Locate the cell with the specified text and output its [X, Y] center coordinate. 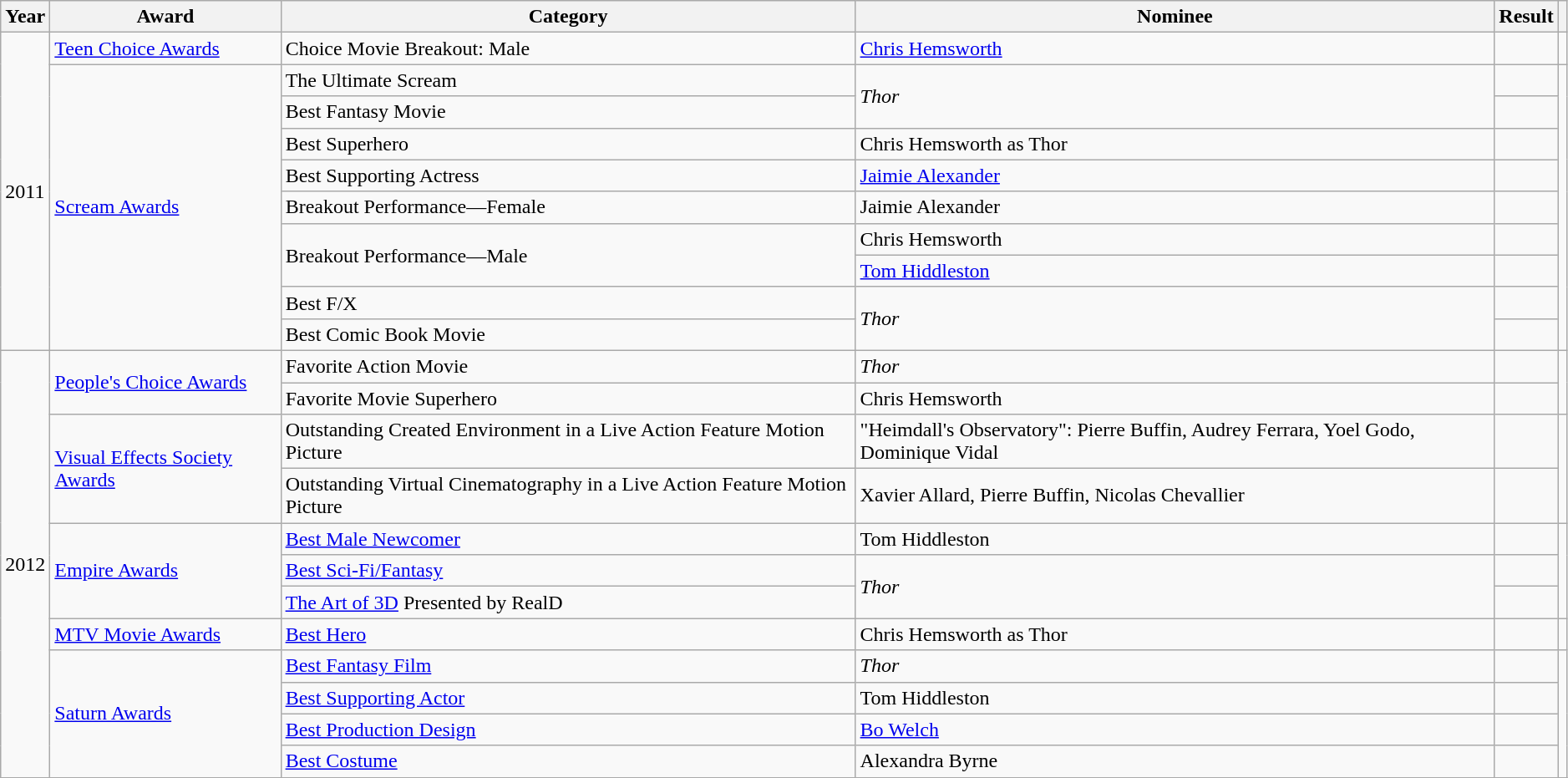
Favorite Action Movie [568, 366]
Best F/X [568, 303]
Best Costume [568, 761]
Best Hero [568, 634]
Choice Movie Breakout: Male [568, 48]
MTV Movie Awards [165, 634]
Breakout Performance—Female [568, 207]
Visual Effects Society Awards [165, 469]
Best Fantasy Film [568, 666]
The Art of 3D Presented by RealD [568, 603]
People's Choice Awards [165, 382]
Best Production Design [568, 730]
Year [25, 17]
"Heimdall's Observatory": Pierre Buffin, Audrey Ferrara, Yoel Godo, Dominique Vidal [1175, 441]
Result [1526, 17]
Best Male Newcomer [568, 539]
Xavier Allard, Pierre Buffin, Nicolas Chevallier [1175, 496]
Outstanding Virtual Cinematography in a Live Action Feature Motion Picture [568, 496]
Category [568, 17]
Award [165, 17]
Alexandra Byrne [1175, 761]
Best Sci-Fi/Fantasy [568, 571]
Saturn Awards [165, 714]
Scream Awards [165, 207]
Nominee [1175, 17]
Best Fantasy Movie [568, 112]
2011 [25, 192]
Empire Awards [165, 571]
Best Supporting Actor [568, 698]
Favorite Movie Superhero [568, 399]
Best Supporting Actress [568, 175]
2012 [25, 563]
Teen Choice Awards [165, 48]
Bo Welch [1175, 730]
Best Comic Book Movie [568, 334]
The Ultimate Scream [568, 80]
Best Superhero [568, 144]
Outstanding Created Environment in a Live Action Feature Motion Picture [568, 441]
Breakout Performance—Male [568, 255]
